Identify which cell holds the provided text, then report its (x, y) central coordinate. 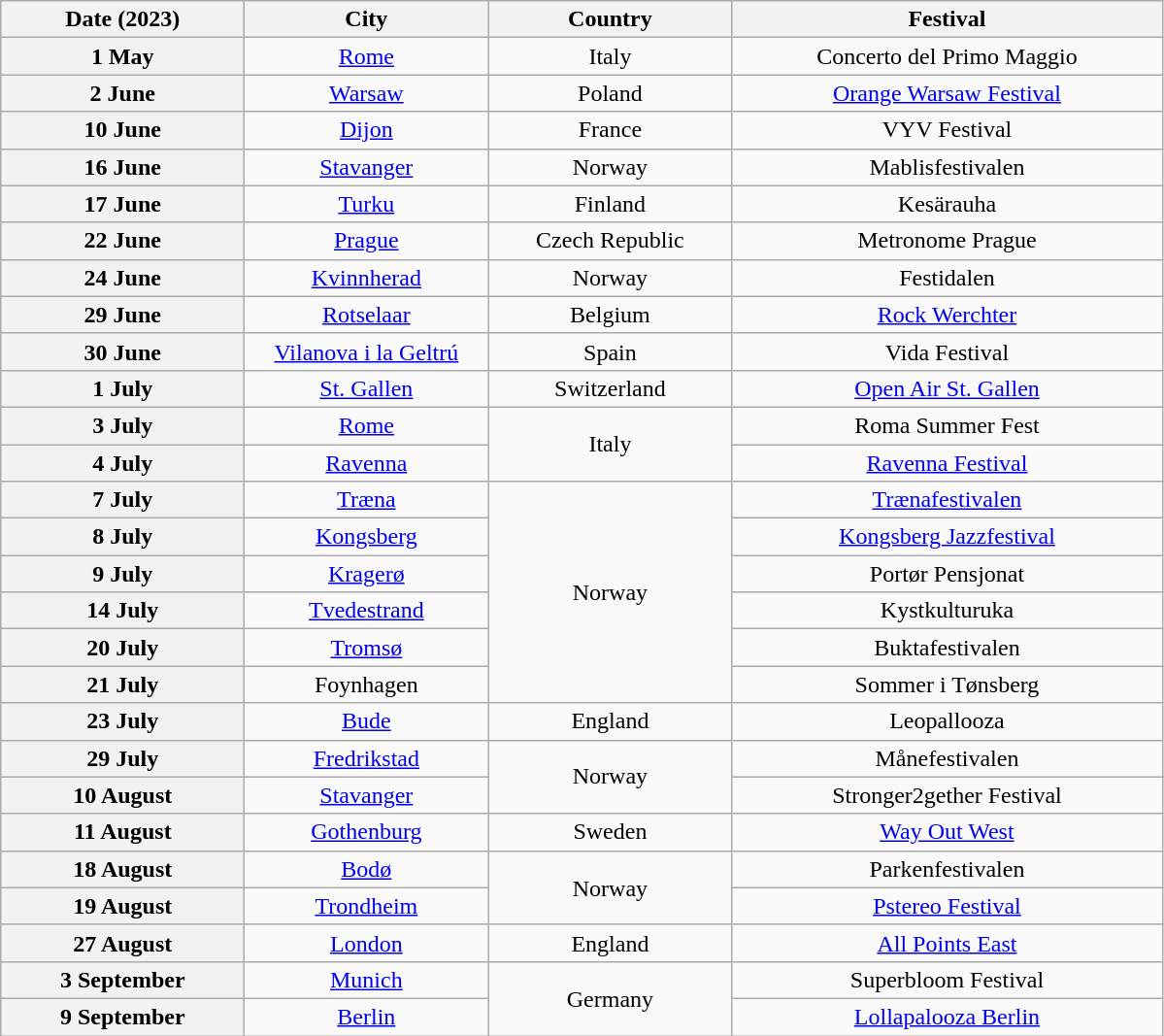
4 July (122, 463)
Kragerø (367, 574)
London (367, 943)
14 July (122, 611)
Rock Werchter (948, 315)
Ravenna Festival (948, 463)
18 August (122, 869)
10 June (122, 130)
10 August (122, 795)
29 June (122, 315)
30 June (122, 351)
1 July (122, 388)
Foynhagen (367, 685)
Concerto del Primo Maggio (948, 56)
Spain (610, 351)
Country (610, 19)
3 September (122, 980)
Poland (610, 93)
Kesärauha (948, 204)
3 July (122, 425)
Date (2023) (122, 19)
24 June (122, 278)
Orange Warsaw Festival (948, 93)
Munich (367, 980)
11 August (122, 832)
23 July (122, 721)
Festidalen (948, 278)
Lollapalooza Berlin (948, 1017)
Belgium (610, 315)
Kystkulturuka (948, 611)
Roma Summer Fest (948, 425)
2 June (122, 93)
Czech Republic (610, 241)
VYV Festival (948, 130)
29 July (122, 758)
Way Out West (948, 832)
Pstereo Festival (948, 906)
Rotselaar (367, 315)
Festival (948, 19)
Træna (367, 500)
9 July (122, 574)
Warsaw (367, 93)
21 July (122, 685)
17 June (122, 204)
Dijon (367, 130)
Turku (367, 204)
27 August (122, 943)
Stronger2gether Festival (948, 795)
Tromsø (367, 648)
Kvinnherad (367, 278)
Superbloom Festival (948, 980)
Tvedestrand (367, 611)
Bude (367, 721)
Germany (610, 998)
16 June (122, 167)
St. Gallen (367, 388)
7 July (122, 500)
Månefestivalen (948, 758)
Sommer i Tønsberg (948, 685)
Parkenfestivalen (948, 869)
Open Air St. Gallen (948, 388)
Vilanova i la Geltrú (367, 351)
Bodø (367, 869)
City (367, 19)
1 May (122, 56)
Prague (367, 241)
Trænafestivalen (948, 500)
22 June (122, 241)
Portør Pensjonat (948, 574)
Finland (610, 204)
Leopallooza (948, 721)
Ravenna (367, 463)
19 August (122, 906)
9 September (122, 1017)
Trondheim (367, 906)
Kongsberg (367, 537)
Buktafestivalen (948, 648)
France (610, 130)
Mablisfestivalen (948, 167)
Switzerland (610, 388)
Berlin (367, 1017)
20 July (122, 648)
Vida Festival (948, 351)
Gothenburg (367, 832)
All Points East (948, 943)
Metronome Prague (948, 241)
Kongsberg Jazzfestival (948, 537)
Sweden (610, 832)
Fredrikstad (367, 758)
8 July (122, 537)
